Search for the cell housing the specified text and yield its (x, y) center coordinate. 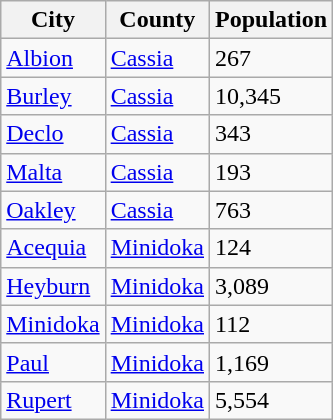
Oakley (53, 210)
112 (272, 324)
763 (272, 210)
Declo (53, 134)
Rupert (53, 400)
3,089 (272, 286)
Burley (53, 96)
Population (272, 20)
343 (272, 134)
Paul (53, 362)
Malta (53, 172)
City (53, 20)
Heyburn (53, 286)
10,345 (272, 96)
193 (272, 172)
Albion (53, 58)
267 (272, 58)
124 (272, 248)
1,169 (272, 362)
5,554 (272, 400)
County (157, 20)
Acequia (53, 248)
